Extract the (X, Y) coordinate from the center of the cell holding the provided text.  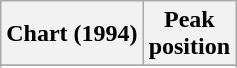
Chart (1994) (72, 34)
Peakposition (189, 34)
